Search for the cell housing the specified text and yield its [X, Y] center coordinate. 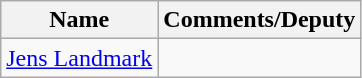
Name [80, 20]
Comments/Deputy [260, 20]
Jens Landmark [80, 58]
